For the text-containing cell, return its midpoint in [X, Y] coordinate format. 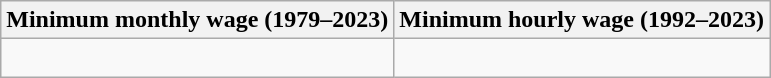
Minimum hourly wage (1992–2023) [582, 20]
Minimum monthly wage (1979–2023) [198, 20]
